Return (x, y) of the center of cell containing provided text 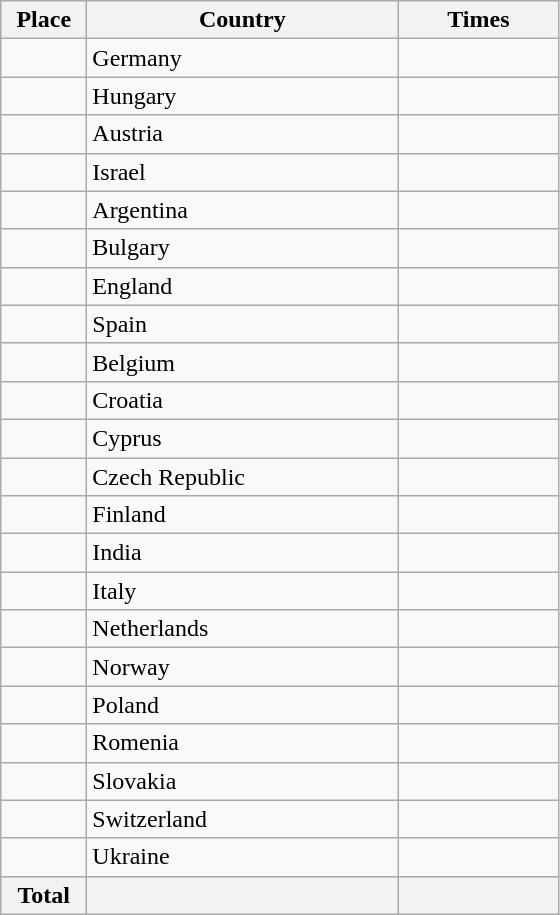
Netherlands (242, 629)
Finland (242, 515)
Austria (242, 134)
Place (44, 20)
Croatia (242, 400)
Romenia (242, 743)
Hungary (242, 96)
Cyprus (242, 438)
Spain (242, 324)
Country (242, 20)
Times (478, 20)
Czech Republic (242, 477)
Argentina (242, 210)
Slovakia (242, 781)
Bulgary (242, 248)
Germany (242, 58)
Norway (242, 667)
Poland (242, 705)
Ukraine (242, 857)
Total (44, 895)
England (242, 286)
Italy (242, 591)
India (242, 553)
Switzerland (242, 819)
Belgium (242, 362)
Israel (242, 172)
